Provide the [X, Y] coordinate of the cell's center where the given text is located.  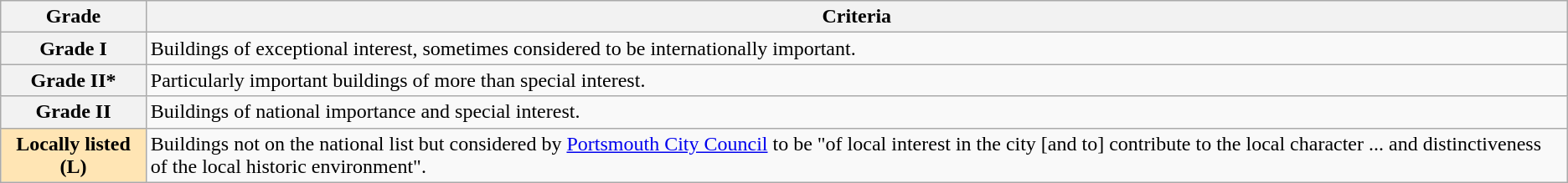
Grade II* [74, 80]
Grade [74, 17]
Particularly important buildings of more than special interest. [856, 80]
Grade II [74, 112]
Criteria [856, 17]
Buildings of exceptional interest, sometimes considered to be internationally important. [856, 48]
Buildings of national importance and special interest. [856, 112]
Locally listed (L) [74, 155]
Grade I [74, 48]
